Pinpoint the cell where the given text exists, returning its (X, Y) midpoint coordinate. 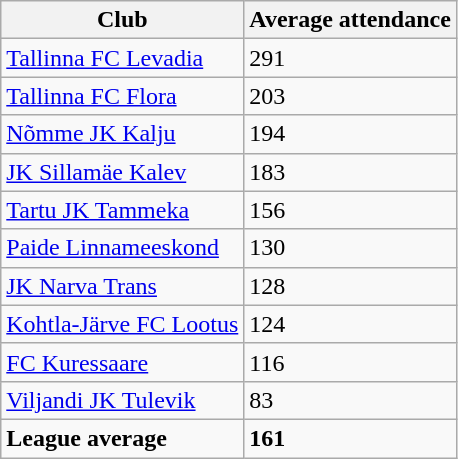
Nõmme JK Kalju (122, 134)
156 (350, 210)
Tallinna FC Flora (122, 96)
116 (350, 362)
291 (350, 58)
83 (350, 400)
Viljandi JK Tulevik (122, 400)
Average attendance (350, 20)
Tallinna FC Levadia (122, 58)
161 (350, 438)
183 (350, 172)
League average (122, 438)
194 (350, 134)
128 (350, 286)
130 (350, 248)
Kohtla-Järve FC Lootus (122, 324)
124 (350, 324)
Club (122, 20)
JK Sillamäe Kalev (122, 172)
203 (350, 96)
JK Narva Trans (122, 286)
Tartu JK Tammeka (122, 210)
FC Kuressaare (122, 362)
Paide Linnameeskond (122, 248)
